Provide the [X, Y] coordinate of the cell's center where the given text is located.  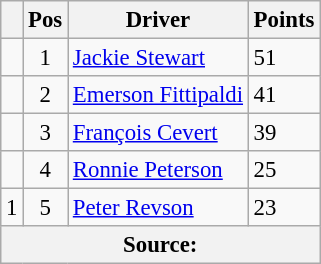
Emerson Fittipaldi [158, 95]
Pos [46, 20]
23 [284, 208]
Jackie Stewart [158, 58]
Peter Revson [158, 208]
4 [46, 170]
2 [46, 95]
5 [46, 208]
41 [284, 95]
Source: [160, 245]
Points [284, 20]
51 [284, 58]
Ronnie Peterson [158, 170]
François Cevert [158, 133]
Driver [158, 20]
39 [284, 133]
3 [46, 133]
25 [284, 170]
